From the cell containing the given text, extract its center point as (X, Y) coordinate. 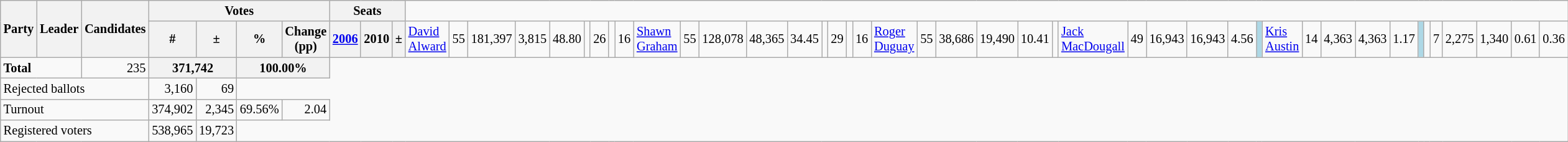
0.36 (1553, 39)
69.56% (260, 110)
128,078 (722, 39)
% (260, 39)
34.45 (805, 39)
2006 (345, 39)
Rejected ballots (75, 88)
Shawn Graham (657, 39)
29 (837, 39)
4.56 (1242, 39)
1.17 (1404, 39)
26 (599, 39)
38,686 (956, 39)
Turnout (75, 110)
Registered voters (75, 131)
Votes (239, 11)
Leader (59, 29)
Change (pp) (306, 39)
69 (216, 88)
3,160 (172, 88)
538,965 (172, 131)
2010 (376, 39)
10.41 (1035, 39)
371,742 (193, 68)
Party (19, 29)
7 (1436, 39)
Seats (367, 11)
2.04 (306, 110)
374,902 (172, 110)
19,490 (997, 39)
49 (1137, 39)
0.61 (1526, 39)
# (172, 39)
48.80 (567, 39)
19,723 (216, 131)
181,397 (492, 39)
1,340 (1494, 39)
2,275 (1460, 39)
Jack MacDougall (1093, 39)
100.00% (284, 68)
Roger Duguay (894, 39)
3,815 (533, 39)
14 (1311, 39)
48,365 (767, 39)
Kris Austin (1282, 39)
Total (41, 68)
David Alward (428, 39)
235 (115, 68)
2,345 (216, 110)
Candidates (115, 29)
